Provide the (x, y) coordinate of the cell's center where the given text is located.  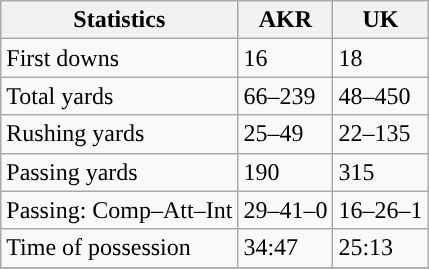
First downs (120, 58)
25:13 (380, 248)
AKR (286, 20)
25–49 (286, 134)
Statistics (120, 20)
18 (380, 58)
22–135 (380, 134)
Time of possession (120, 248)
16 (286, 58)
48–450 (380, 96)
Rushing yards (120, 134)
315 (380, 172)
66–239 (286, 96)
16–26–1 (380, 210)
190 (286, 172)
34:47 (286, 248)
Total yards (120, 96)
Passing: Comp–Att–Int (120, 210)
29–41–0 (286, 210)
Passing yards (120, 172)
UK (380, 20)
